Scan for the cell matching the given text and deliver its (X, Y) coordinate at center. 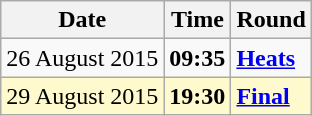
Time (198, 20)
Date (82, 20)
26 August 2015 (82, 58)
Final (271, 96)
Heats (271, 58)
19:30 (198, 96)
29 August 2015 (82, 96)
09:35 (198, 58)
Round (271, 20)
